Search for the cell housing the specified text and yield its (X, Y) center coordinate. 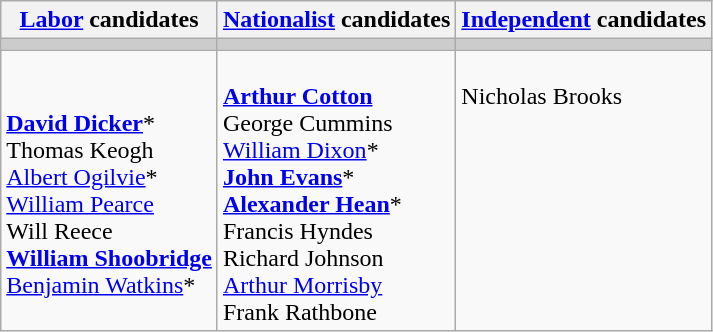
Independent candidates (584, 20)
Nationalist candidates (336, 20)
Nicholas Brooks (584, 190)
David Dicker* Thomas Keogh Albert Ogilvie* William Pearce Will Reece William Shoobridge Benjamin Watkins* (110, 190)
Arthur Cotton George Cummins William Dixon* John Evans* Alexander Hean* Francis Hyndes Richard Johnson Arthur Morrisby Frank Rathbone (336, 190)
Labor candidates (110, 20)
